Locate the cell with the specified text and output its (X, Y) center coordinate. 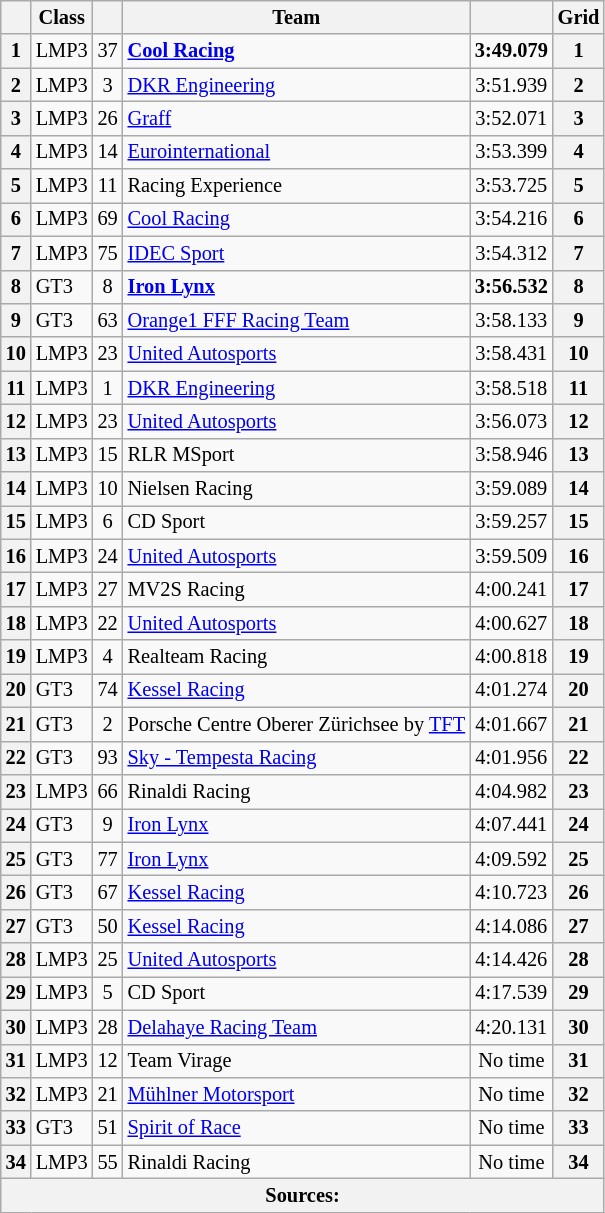
74 (108, 690)
51 (108, 1128)
3:49.079 (512, 51)
Team Virage (296, 1061)
Nielsen Racing (296, 489)
4:14.426 (512, 960)
4:17.539 (512, 993)
4:04.982 (512, 791)
3:56.532 (512, 287)
Realteam Racing (296, 657)
3:54.312 (512, 253)
RLR MSport (296, 455)
3:59.089 (512, 489)
93 (108, 758)
Delahaye Racing Team (296, 1027)
67 (108, 892)
IDEC Sport (296, 253)
Team (296, 17)
3:58.946 (512, 455)
3:56.073 (512, 421)
Mühlner Motorsport (296, 1094)
4:01.956 (512, 758)
Porsche Centre Oberer Zürichsee by TFT (296, 724)
4:14.086 (512, 926)
4:00.627 (512, 623)
63 (108, 320)
3:59.509 (512, 556)
4:07.441 (512, 825)
66 (108, 791)
Sources: (303, 1195)
Class (62, 17)
77 (108, 859)
69 (108, 219)
3:52.071 (512, 118)
3:58.518 (512, 388)
Spirit of Race (296, 1128)
4:01.667 (512, 724)
Graff (296, 118)
3:53.399 (512, 152)
4:09.592 (512, 859)
50 (108, 926)
3:51.939 (512, 85)
3:58.133 (512, 320)
4:10.723 (512, 892)
Eurointernational (296, 152)
Racing Experience (296, 186)
3:54.216 (512, 219)
4:20.131 (512, 1027)
Sky - Tempesta Racing (296, 758)
4:01.274 (512, 690)
Orange1 FFF Racing Team (296, 320)
75 (108, 253)
55 (108, 1162)
MV2S Racing (296, 589)
Grid (579, 17)
3:59.257 (512, 522)
3:53.725 (512, 186)
3:58.431 (512, 354)
37 (108, 51)
4:00.818 (512, 657)
4:00.241 (512, 589)
